Detect which cell encompasses the target text, then output its [x, y] center coordinate. 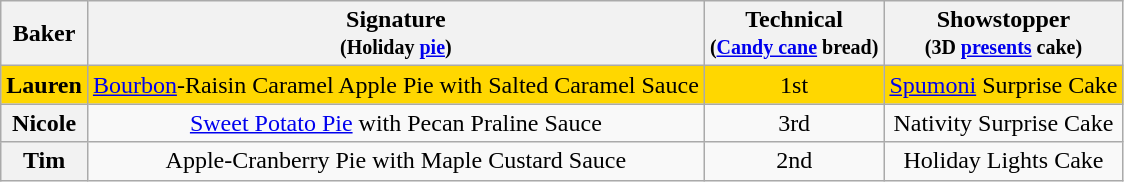
Sweet Potato Pie with Pecan Praline Sauce [396, 123]
Bourbon-Raisin Caramel Apple Pie with Salted Caramel Sauce [396, 85]
Nicole [44, 123]
Signature(Holiday pie) [396, 34]
Technical(Candy cane bread) [794, 34]
Baker [44, 34]
3rd [794, 123]
Apple-Cranberry Pie with Maple Custard Sauce [396, 161]
1st [794, 85]
Showstopper(3D presents cake) [1004, 34]
Holiday Lights Cake [1004, 161]
Lauren [44, 85]
Spumoni Surprise Cake [1004, 85]
2nd [794, 161]
Nativity Surprise Cake [1004, 123]
Tim [44, 161]
